Return the (x, y) coordinate for the center point of the cell that contains the specified text.  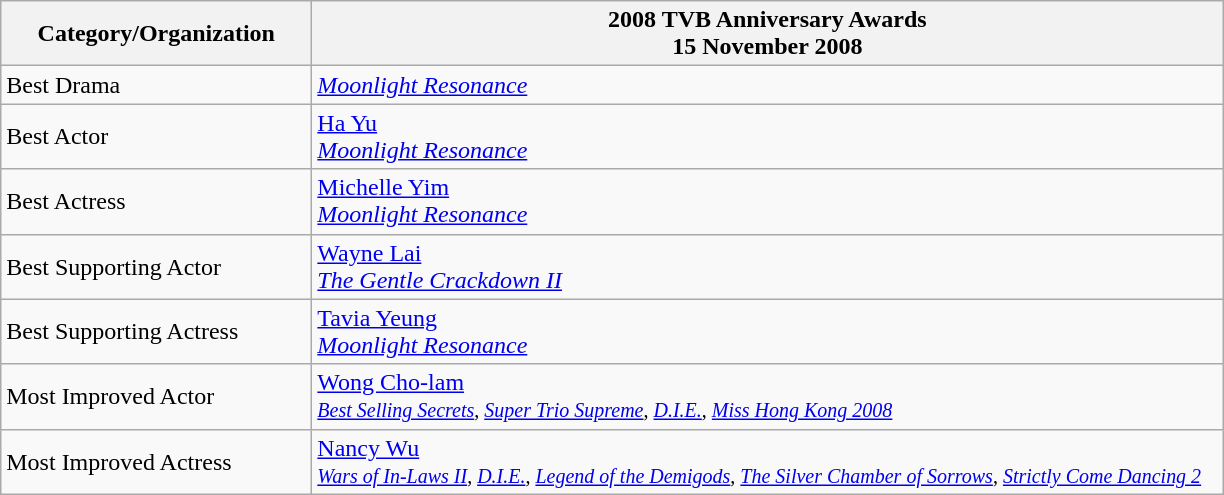
Nancy WuWars of In-Laws II, D.I.E., Legend of the Demigods, The Silver Chamber of Sorrows, Strictly Come Dancing 2 (768, 462)
Most Improved Actor (156, 396)
Best Actor (156, 136)
Wayne LaiThe Gentle Crackdown II (768, 266)
Ha YuMoonlight Resonance (768, 136)
Michelle YimMoonlight Resonance (768, 202)
Most Improved Actress (156, 462)
Best Supporting Actress (156, 332)
Best Supporting Actor (156, 266)
Category/Organization (156, 34)
Best Actress (156, 202)
Wong Cho-lamBest Selling Secrets, Super Trio Supreme, D.I.E., Miss Hong Kong 2008 (768, 396)
Tavia YeungMoonlight Resonance (768, 332)
2008 TVB Anniversary Awards 15 November 2008 (768, 34)
Moonlight Resonance (768, 85)
Best Drama (156, 85)
